Capture the cell that displays the provided text and extract its [X, Y] central coordinate. 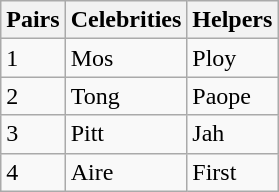
Pitt [126, 134]
Jah [232, 134]
Helpers [232, 20]
Mos [126, 58]
2 [33, 96]
1 [33, 58]
Aire [126, 172]
Paope [232, 96]
4 [33, 172]
Ploy [232, 58]
3 [33, 134]
Tong [126, 96]
Pairs [33, 20]
First [232, 172]
Celebrities [126, 20]
